Search for the cell housing the specified text and yield its [X, Y] center coordinate. 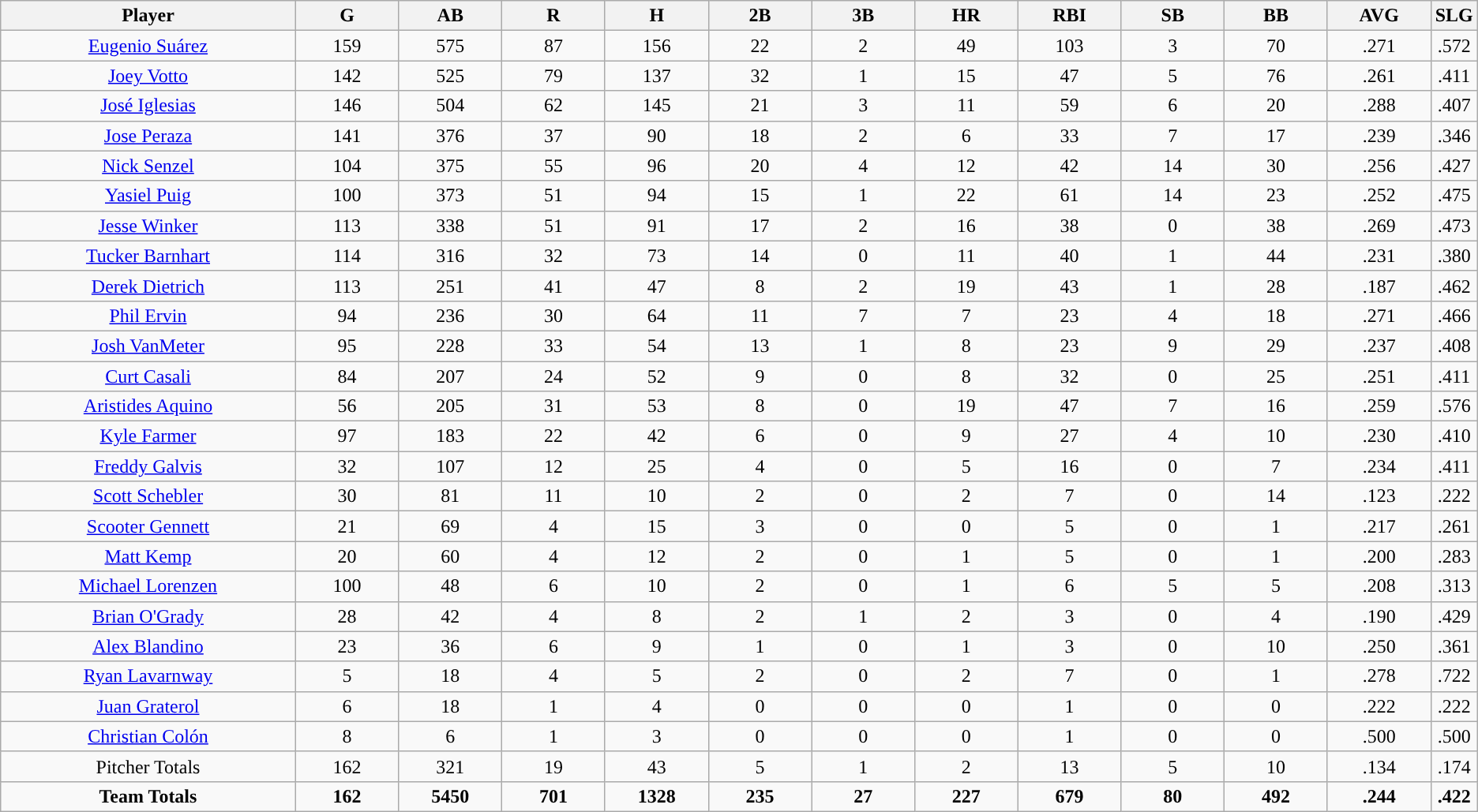
95 [347, 346]
.313 [1454, 586]
SLG [1454, 16]
.190 [1379, 616]
.259 [1379, 406]
Christian Colón [148, 736]
.429 [1454, 616]
504 [450, 106]
114 [347, 256]
.473 [1454, 226]
.251 [1379, 376]
Jesse Winker [148, 226]
375 [450, 166]
Michael Lorenzen [148, 586]
59 [1069, 106]
5450 [450, 796]
.200 [1379, 556]
Player [148, 16]
207 [450, 376]
.256 [1379, 166]
53 [657, 406]
SB [1173, 16]
Josh VanMeter [148, 346]
137 [657, 76]
236 [450, 316]
205 [450, 406]
.134 [1379, 766]
61 [1069, 196]
227 [966, 796]
.722 [1454, 676]
Juan Graterol [148, 706]
104 [347, 166]
.410 [1454, 436]
.237 [1379, 346]
251 [450, 286]
55 [554, 166]
64 [657, 316]
Scott Schebler [148, 496]
Aristides Aquino [148, 406]
.269 [1379, 226]
37 [554, 136]
.422 [1454, 796]
Nick Senzel [148, 166]
Ryan Lavarnway [148, 676]
338 [450, 226]
.283 [1454, 556]
Matt Kemp [148, 556]
.288 [1379, 106]
142 [347, 76]
24 [554, 376]
.208 [1379, 586]
.278 [1379, 676]
.572 [1454, 46]
103 [1069, 46]
.346 [1454, 136]
156 [657, 46]
2B [760, 16]
80 [1173, 796]
Jose Peraza [148, 136]
.576 [1454, 406]
145 [657, 106]
159 [347, 46]
141 [347, 136]
492 [1276, 796]
Eugenio Suárez [148, 46]
31 [554, 406]
376 [450, 136]
60 [450, 556]
Alex Blandino [148, 646]
.231 [1379, 256]
BB [1276, 16]
Joey Votto [148, 76]
575 [450, 46]
.123 [1379, 496]
.361 [1454, 646]
107 [450, 466]
90 [657, 136]
3B [864, 16]
235 [760, 796]
679 [1069, 796]
Pitcher Totals [148, 766]
José Iglesias [148, 106]
54 [657, 346]
Brian O'Grady [148, 616]
183 [450, 436]
.230 [1379, 436]
.252 [1379, 196]
29 [1276, 346]
Derek Dietrich [148, 286]
.408 [1454, 346]
70 [1276, 46]
1328 [657, 796]
76 [1276, 76]
.462 [1454, 286]
.250 [1379, 646]
56 [347, 406]
Scooter Gennett [148, 526]
.427 [1454, 166]
146 [347, 106]
Freddy Galvis [148, 466]
.239 [1379, 136]
.244 [1379, 796]
69 [450, 526]
316 [450, 256]
RBI [1069, 16]
373 [450, 196]
49 [966, 46]
96 [657, 166]
321 [450, 766]
41 [554, 286]
40 [1069, 256]
84 [347, 376]
52 [657, 376]
.475 [1454, 196]
AB [450, 16]
Kyle Farmer [148, 436]
81 [450, 496]
.174 [1454, 766]
AVG [1379, 16]
73 [657, 256]
H [657, 16]
62 [554, 106]
97 [347, 436]
Phil Ervin [148, 316]
.466 [1454, 316]
.187 [1379, 286]
.217 [1379, 526]
228 [450, 346]
44 [1276, 256]
.234 [1379, 466]
R [554, 16]
Team Totals [148, 796]
Yasiel Puig [148, 196]
48 [450, 586]
87 [554, 46]
Tucker Barnhart [148, 256]
36 [450, 646]
91 [657, 226]
.380 [1454, 256]
.407 [1454, 106]
HR [966, 16]
Curt Casali [148, 376]
525 [450, 76]
G [347, 16]
79 [554, 76]
701 [554, 796]
